Determine the (x, y) coordinate at the center of the cell enclosing the given text.  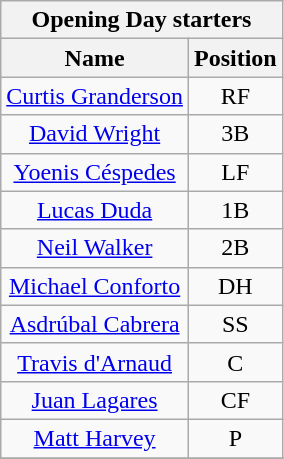
Curtis Granderson (95, 96)
Michael Conforto (95, 286)
Travis d'Arnaud (95, 362)
P (235, 438)
DH (235, 286)
Yoenis Céspedes (95, 172)
CF (235, 400)
SS (235, 324)
Juan Lagares (95, 400)
2B (235, 248)
Asdrúbal Cabrera (95, 324)
3B (235, 134)
C (235, 362)
Opening Day starters (142, 20)
Neil Walker (95, 248)
David Wright (95, 134)
Matt Harvey (95, 438)
Position (235, 58)
1B (235, 210)
Name (95, 58)
LF (235, 172)
Lucas Duda (95, 210)
RF (235, 96)
